Capture the cell that displays the provided text and extract its [X, Y] central coordinate. 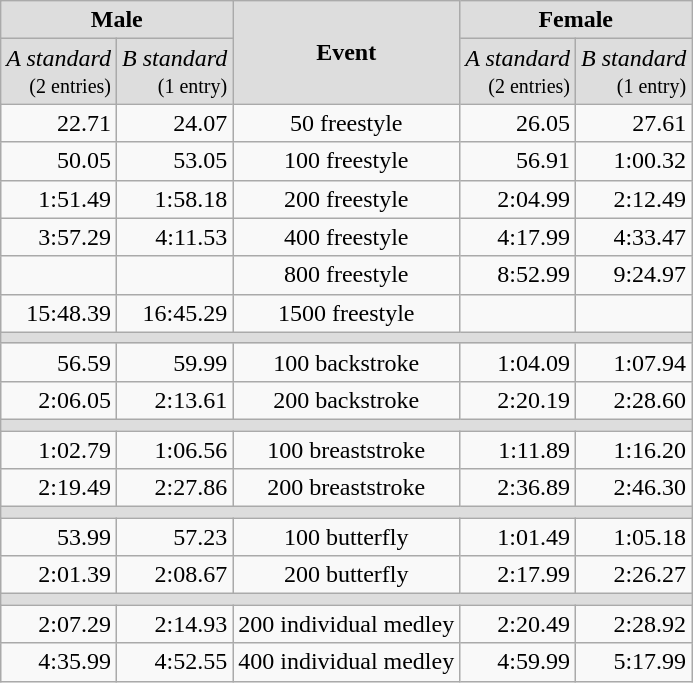
15:48.39 [59, 313]
2:20.19 [518, 400]
4:17.99 [518, 237]
1:51.49 [59, 199]
1:07.94 [633, 362]
100 butterfly [346, 537]
56.91 [518, 161]
4:35.99 [59, 662]
4:52.55 [175, 662]
1:11.89 [518, 449]
1:04.09 [518, 362]
400 individual medley [346, 662]
1:05.18 [633, 537]
4:59.99 [518, 662]
2:28.60 [633, 400]
2:19.49 [59, 488]
2:17.99 [518, 575]
5:17.99 [633, 662]
200 individual medley [346, 624]
22.71 [59, 123]
53.99 [59, 537]
200 breaststroke [346, 488]
1:58.18 [175, 199]
Female [576, 20]
3:57.29 [59, 237]
2:46.30 [633, 488]
2:04.99 [518, 199]
59.99 [175, 362]
2:13.61 [175, 400]
24.07 [175, 123]
Male [117, 20]
2:07.29 [59, 624]
2:20.49 [518, 624]
2:08.67 [175, 575]
50 freestyle [346, 123]
800 freestyle [346, 275]
16:45.29 [175, 313]
1:06.56 [175, 449]
56.59 [59, 362]
200 freestyle [346, 199]
1:16.20 [633, 449]
50.05 [59, 161]
53.05 [175, 161]
100 breaststroke [346, 449]
2:27.86 [175, 488]
400 freestyle [346, 237]
4:33.47 [633, 237]
2:28.92 [633, 624]
8:52.99 [518, 275]
2:01.39 [59, 575]
1:00.32 [633, 161]
100 freestyle [346, 161]
Event [346, 52]
1:02.79 [59, 449]
200 backstroke [346, 400]
2:26.27 [633, 575]
1:01.49 [518, 537]
200 butterfly [346, 575]
2:14.93 [175, 624]
2:12.49 [633, 199]
57.23 [175, 537]
4:11.53 [175, 237]
27.61 [633, 123]
100 backstroke [346, 362]
2:36.89 [518, 488]
2:06.05 [59, 400]
9:24.97 [633, 275]
26.05 [518, 123]
1500 freestyle [346, 313]
